Capture the cell that displays the provided text and extract its [x, y] central coordinate. 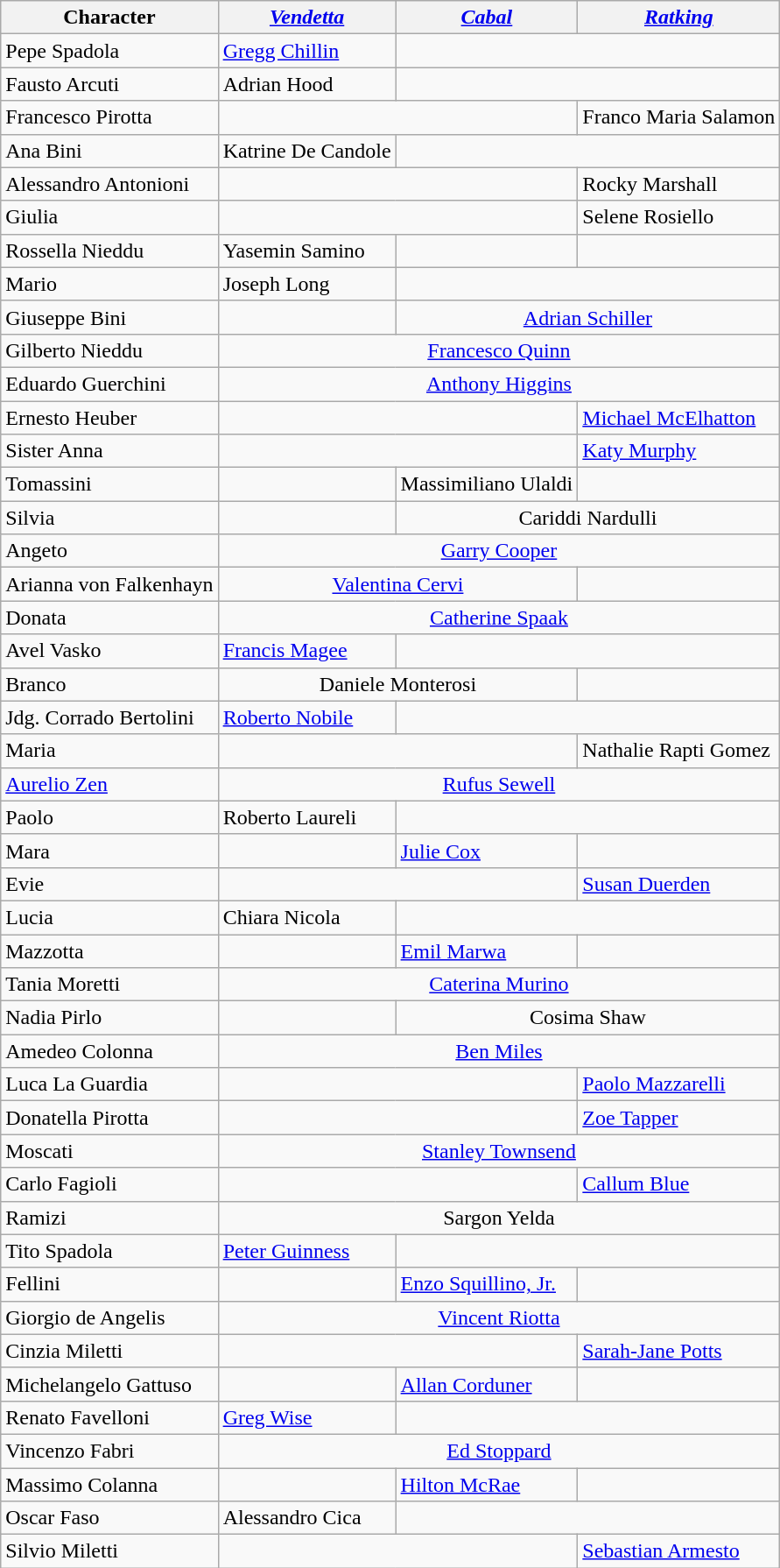
Cabal [487, 18]
Catherine Spaak [499, 618]
Evie [109, 884]
Francesco Quinn [499, 350]
Giorgio de Angelis [109, 1317]
Avel Vasko [109, 651]
Franco Maria Salamon [679, 117]
Allan Corduner [487, 1384]
Tomassini [109, 484]
Selene Rosiello [679, 217]
Maria [109, 751]
Peter Guinness [306, 1251]
Cariddi Nardulli [588, 518]
Character [109, 18]
Nadia Pirlo [109, 1018]
Roberto Laureli [306, 817]
Arianna von Falkenhayn [109, 584]
Adrian Schiller [588, 317]
Sarah-Jane Potts [679, 1351]
Garry Cooper [499, 551]
Paolo Mazzarelli [679, 1084]
Massimiliano Ulaldi [487, 484]
Stanley Townsend [499, 1151]
Tito Spadola [109, 1251]
Cinzia Miletti [109, 1351]
Yasemin Samino [306, 251]
Tania Moretti [109, 985]
Carlo Fagioli [109, 1184]
Rufus Sewell [499, 784]
Rossella Nieddu [109, 251]
Daniele Monterosi [397, 684]
Emil Marwa [487, 950]
Francesco Pirotta [109, 117]
Mazzotta [109, 950]
Mara [109, 851]
Ana Bini [109, 151]
Alessandro Antonioni [109, 184]
Donata [109, 618]
Luca La Guardia [109, 1084]
Julie Cox [487, 851]
Sister Anna [109, 451]
Anthony Higgins [499, 384]
Chiara Nicola [306, 917]
Vendetta [306, 18]
Sebastian Armesto [679, 1551]
Vincent Riotta [499, 1317]
Oscar Faso [109, 1518]
Pepe Spadola [109, 51]
Jdg. Corrado Bertolini [109, 717]
Gregg Chillin [306, 51]
Moscati [109, 1151]
Vincenzo Fabri [109, 1451]
Ernesto Heuber [109, 418]
Katy Murphy [679, 451]
Giuseppe Bini [109, 317]
Caterina Murino [499, 985]
Branco [109, 684]
Cosima Shaw [588, 1018]
Ben Miles [499, 1051]
Giulia [109, 217]
Zoe Tapper [679, 1118]
Mario [109, 284]
Donatella Pirotta [109, 1118]
Katrine De Candole [306, 151]
Adrian Hood [306, 84]
Paolo [109, 817]
Enzo Squillino, Jr. [487, 1284]
Susan Duerden [679, 884]
Massimo Colanna [109, 1485]
Sargon Yelda [499, 1218]
Silvio Miletti [109, 1551]
Hilton McRae [487, 1485]
Aurelio Zen [109, 784]
Fellini [109, 1284]
Francis Magee [306, 651]
Amedeo Colonna [109, 1051]
Ed Stoppard [499, 1451]
Silvia [109, 518]
Renato Favelloni [109, 1417]
Ramizi [109, 1218]
Michelangelo Gattuso [109, 1384]
Joseph Long [306, 284]
Eduardo Guerchini [109, 384]
Lucia [109, 917]
Alessandro Cica [306, 1518]
Roberto Nobile [306, 717]
Nathalie Rapti Gomez [679, 751]
Michael McElhatton [679, 418]
Ratking [679, 18]
Fausto Arcuti [109, 84]
Valentina Cervi [397, 584]
Gilberto Nieddu [109, 350]
Rocky Marshall [679, 184]
Angeto [109, 551]
Callum Blue [679, 1184]
Greg Wise [306, 1417]
